Find where the given text appears and provide that cell's center as (x, y) coordinate. 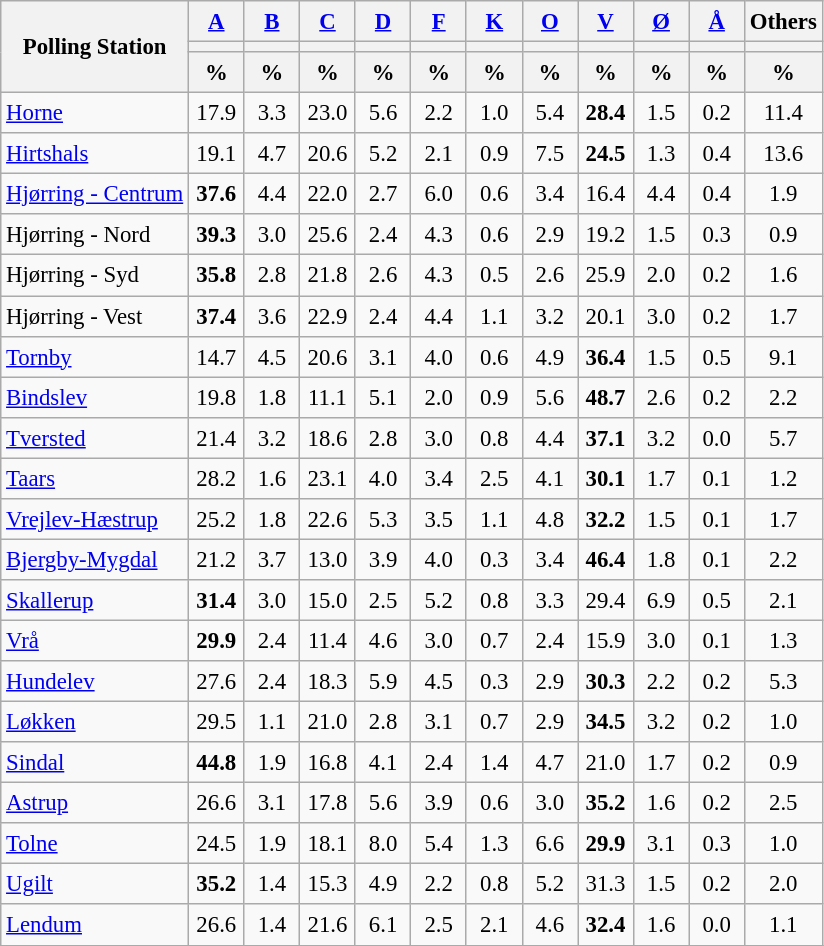
7.5 (550, 154)
Hjørring - Vest (95, 316)
21.4 (217, 438)
28.4 (606, 114)
21.2 (217, 560)
44.8 (217, 762)
8.0 (383, 844)
46.4 (606, 560)
Hjørring - Syd (95, 276)
32.4 (606, 926)
16.4 (606, 194)
14.7 (217, 356)
27.6 (217, 682)
36.4 (606, 356)
Hirtshals (95, 154)
Hundelev (95, 682)
18.6 (328, 438)
Horne (95, 114)
Løkken (95, 722)
29.4 (606, 600)
Lendum (95, 926)
D (383, 22)
17.8 (328, 804)
5.9 (383, 682)
37.1 (606, 438)
Bindslev (95, 398)
23.0 (328, 114)
16.8 (328, 762)
6.6 (550, 844)
5.7 (783, 438)
21.6 (328, 926)
37.6 (217, 194)
13.6 (783, 154)
18.3 (328, 682)
1.2 (783, 478)
5.1 (383, 398)
Taars (95, 478)
Polling Station (95, 47)
32.2 (606, 520)
39.3 (217, 234)
Å (717, 22)
21.8 (328, 276)
13.0 (328, 560)
31.4 (217, 600)
6.1 (383, 926)
19.2 (606, 234)
25.6 (328, 234)
31.3 (606, 884)
17.9 (217, 114)
Vrå (95, 640)
Others (783, 22)
22.0 (328, 194)
15.9 (606, 640)
Tornby (95, 356)
V (606, 22)
15.0 (328, 600)
22.6 (328, 520)
48.7 (606, 398)
18.1 (328, 844)
6.0 (439, 194)
Hjørring - Centrum (95, 194)
A (217, 22)
Ø (661, 22)
22.9 (328, 316)
Tolne (95, 844)
29.5 (217, 722)
C (328, 22)
Hjørring - Nord (95, 234)
15.3 (328, 884)
O (550, 22)
Ugilt (95, 884)
Sindal (95, 762)
30.1 (606, 478)
34.5 (606, 722)
37.4 (217, 316)
11.1 (328, 398)
Skallerup (95, 600)
6.9 (661, 600)
3.5 (439, 520)
Tversted (95, 438)
3.7 (272, 560)
23.1 (328, 478)
25.2 (217, 520)
Vrejlev-Hæstrup (95, 520)
35.8 (217, 276)
30.3 (606, 682)
19.8 (217, 398)
9.1 (783, 356)
25.9 (606, 276)
F (439, 22)
3.6 (272, 316)
B (272, 22)
2.7 (383, 194)
20.1 (606, 316)
K (494, 22)
4.8 (550, 520)
Bjergby-Mygdal (95, 560)
Astrup (95, 804)
19.1 (217, 154)
28.2 (217, 478)
